Identify which cell holds the provided text, then report its (X, Y) central coordinate. 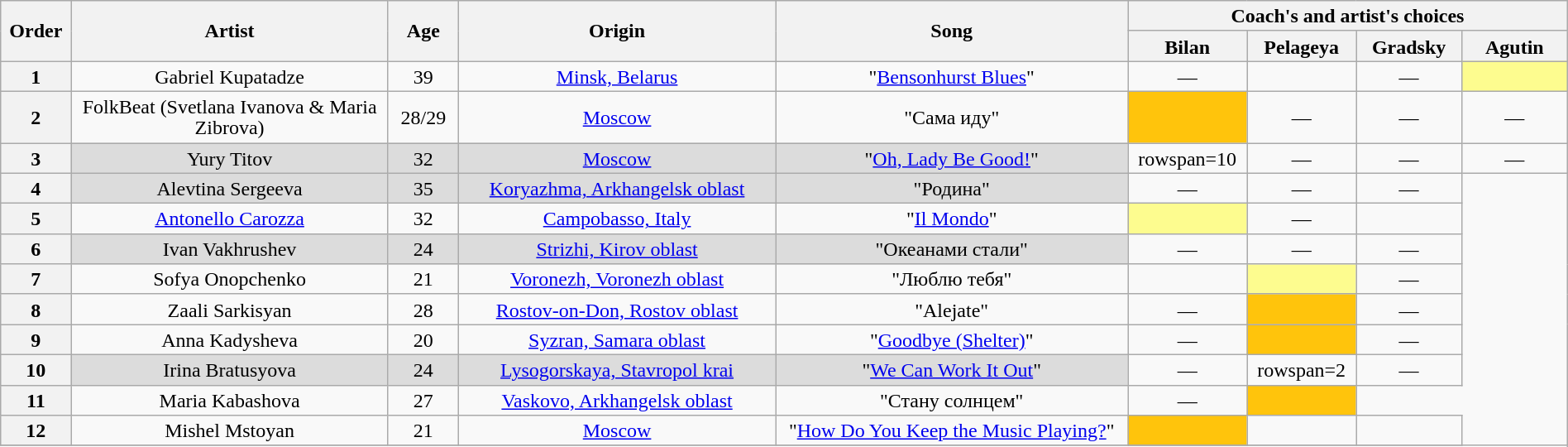
Ivan Vakhrushev (230, 248)
Artist (230, 31)
28/29 (423, 117)
Age (423, 31)
"Океанами стали" (952, 248)
2 (36, 117)
"Goodbye (Shelter)" (952, 339)
Antonello Carozza (230, 219)
8 (36, 310)
Coach's and artist's choices (1348, 17)
rowspan=2 (1302, 369)
Gabriel Kupatadze (230, 76)
Maria Kabashova (230, 401)
Koryazhma, Arkhangelsk oblast (617, 189)
Zaali Sarkisyan (230, 310)
Gradsky (1409, 46)
"How Do You Keep the Music Playing?" (952, 430)
Alevtina Sergeeva (230, 189)
10 (36, 369)
"Люблю тебя" (952, 280)
Lysogorskaya, Stavropol krai (617, 369)
5 (36, 219)
"Сама иду" (952, 117)
Campobasso, Italy (617, 219)
Song (952, 31)
rowspan=10 (1188, 157)
Pelageya (1302, 46)
"Стану солнцем" (952, 401)
"Bensonhurst Blues" (952, 76)
1 (36, 76)
7 (36, 280)
6 (36, 248)
Rostov-on-Don, Rostov oblast (617, 310)
Mishel Mstoyan (230, 430)
Sofya Onopchenko (230, 280)
35 (423, 189)
Vaskovo, Arkhangelsk oblast (617, 401)
Agutin (1514, 46)
Anna Kadysheva (230, 339)
4 (36, 189)
11 (36, 401)
12 (36, 430)
20 (423, 339)
28 (423, 310)
FolkBeat (Svetlana Ivanova & Maria Zibrova) (230, 117)
Irina Bratusyova (230, 369)
Yury Titov (230, 157)
"Alejate" (952, 310)
Strizhi, Kirov oblast (617, 248)
27 (423, 401)
Voronezh, Voronezh oblast (617, 280)
"We Can Work It Out" (952, 369)
"Родина" (952, 189)
Bilan (1188, 46)
Minsk, Belarus (617, 76)
3 (36, 157)
39 (423, 76)
Syzran, Samara oblast (617, 339)
"Il Mondo" (952, 219)
Order (36, 31)
9 (36, 339)
"Oh, Lady Be Good!" (952, 157)
Origin (617, 31)
